From the cell containing the given text, extract its center point as [X, Y] coordinate. 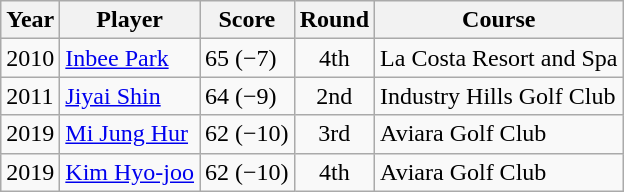
Mi Jung Hur [130, 134]
64 (−9) [248, 96]
Jiyai Shin [130, 96]
Industry Hills Golf Club [499, 96]
2nd [334, 96]
2010 [30, 58]
2011 [30, 96]
Round [334, 20]
Score [248, 20]
65 (−7) [248, 58]
Kim Hyo-joo [130, 172]
Player [130, 20]
Inbee Park [130, 58]
Course [499, 20]
3rd [334, 134]
La Costa Resort and Spa [499, 58]
Year [30, 20]
